Search for the cell housing the specified text and yield its (X, Y) center coordinate. 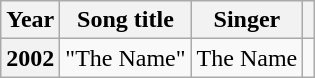
Song title (126, 20)
2002 (30, 58)
"The Name" (126, 58)
The Name (247, 58)
Year (30, 20)
Singer (247, 20)
